Detect which cell encompasses the target text, then output its (x, y) center coordinate. 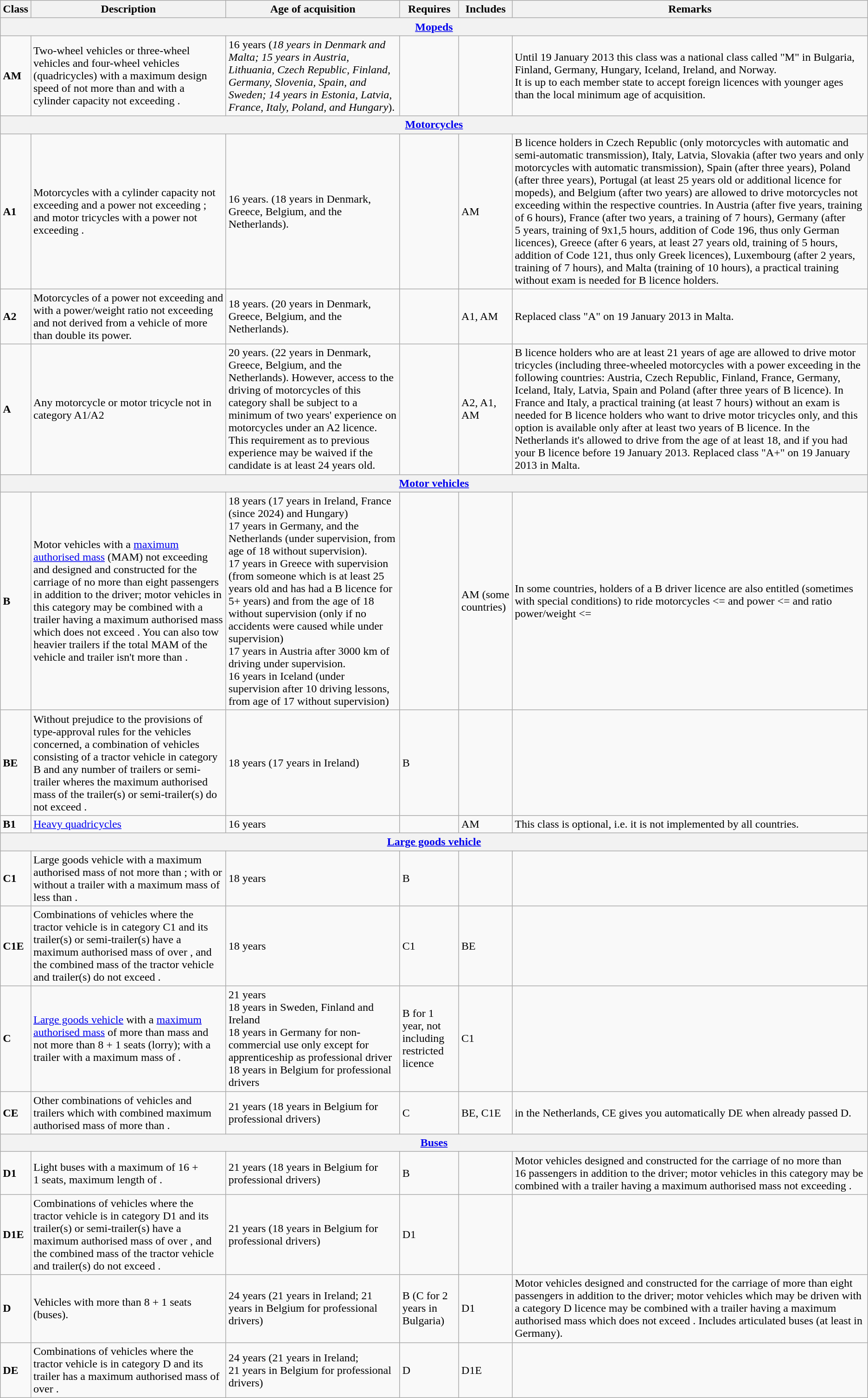
B1 (16, 824)
18 years (17 years in Ireland) (313, 762)
B for 1 year, not including restricted licence (429, 1039)
Buses (434, 1143)
Motorcycles with a cylinder capacity not exceeding and a power not exceeding ; and motor tricycles with a power not exceeding . (128, 211)
Heavy quadricycles (128, 824)
This class is optional, i.e. it is not implemented by all countries. (690, 824)
Motor vehicles (434, 483)
16 years. (18 years in Denmark, Greece, Belgium, and the Netherlands). (313, 211)
C1E (16, 946)
A (16, 409)
Mopeds (434, 27)
Large goods vehicle with a maximum authorised mass of more than mass and not more than 8 + 1 seats (lorry); with a trailer with a maximum mass of . (128, 1039)
A2, A1, AM (486, 409)
Vehicles with more than 8 + 1 seats (buses). (128, 1309)
Other combinations of vehicles and trailers which with combined maximum authorised mass of more than . (128, 1113)
18 years. (20 years in Denmark, Greece, Belgium, and the Netherlands). (313, 316)
A2 (16, 316)
Replaced class "A" on 19 January 2013 in Malta. (690, 316)
Includes (486, 9)
Combinations of vehicles where the tractor vehicle is in category D and its trailer has a maximum authorised mass of over . (128, 1370)
in the Netherlands, CE gives you automatically DE when already passed D. (690, 1113)
A1, AM (486, 316)
16 years (313, 824)
Motorcycles of a power not exceeding and with a power/weight ratio not exceeding and not derived from a vehicle of more than double its power. (128, 316)
Large goods vehicle with a maximum authorised mass of not more than ; with or without a trailer with a maximum mass of less than . (128, 878)
BE, C1E (486, 1113)
Description (128, 9)
Remarks (690, 9)
Age of acquisition (313, 9)
Any motorcycle or motor tricycle not in category A1/A2 (128, 409)
DE (16, 1370)
Requires (429, 9)
CE (16, 1113)
A1 (16, 211)
Large goods vehicle (434, 842)
Class (16, 9)
Motorcycles (434, 125)
AM (some countries) (486, 601)
Light buses with a maximum of 16 + 1 seats, maximum length of . (128, 1173)
B (C for 2 years in Bulgaria) (429, 1309)
